Identify which cell holds the provided text, then report its [x, y] central coordinate. 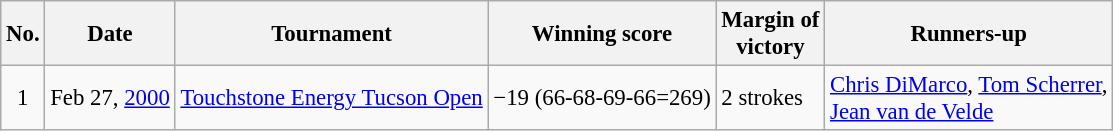
Runners-up [969, 34]
Winning score [602, 34]
Date [110, 34]
2 strokes [770, 98]
1 [23, 98]
Chris DiMarco, Tom Scherrer, Jean van de Velde [969, 98]
Touchstone Energy Tucson Open [332, 98]
Margin ofvictory [770, 34]
No. [23, 34]
Tournament [332, 34]
Feb 27, 2000 [110, 98]
−19 (66-68-69-66=269) [602, 98]
